Identify which cell holds the provided text, then report its [x, y] central coordinate. 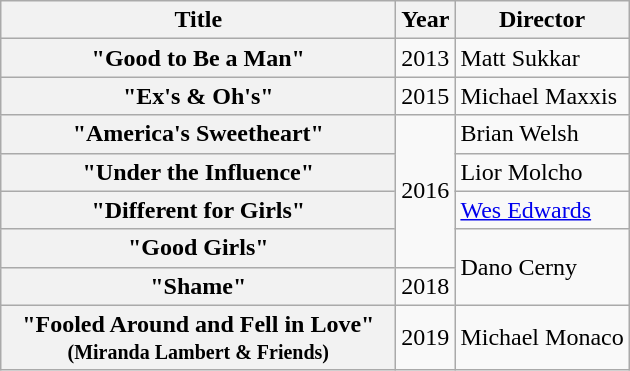
2019 [426, 338]
"Good Girls" [198, 248]
"Under the Influence" [198, 172]
Michael Maxxis [542, 96]
Title [198, 20]
2013 [426, 58]
2016 [426, 191]
"Shame" [198, 286]
Dano Cerny [542, 267]
2015 [426, 96]
"Fooled Around and Fell in Love"(Miranda Lambert & Friends) [198, 338]
Michael Monaco [542, 338]
Wes Edwards [542, 210]
"Different for Girls" [198, 210]
Director [542, 20]
Lior Molcho [542, 172]
"Ex's & Oh's" [198, 96]
"America's Sweetheart" [198, 134]
2018 [426, 286]
Brian Welsh [542, 134]
Matt Sukkar [542, 58]
Year [426, 20]
"Good to Be a Man" [198, 58]
